From the cell containing the given text, extract its center point as [x, y] coordinate. 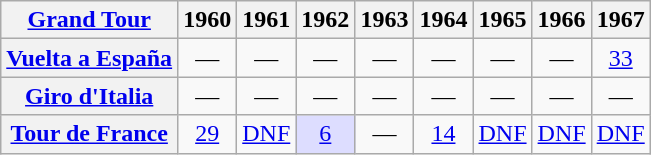
14 [444, 134]
6 [326, 134]
Grand Tour [90, 20]
Giro d'Italia [90, 96]
1967 [620, 20]
1965 [502, 20]
29 [208, 134]
Vuelta a España [90, 58]
Tour de France [90, 134]
1961 [266, 20]
1963 [384, 20]
1964 [444, 20]
1966 [562, 20]
1960 [208, 20]
1962 [326, 20]
33 [620, 58]
